Find where the given text appears and provide that cell's center as [X, Y] coordinate. 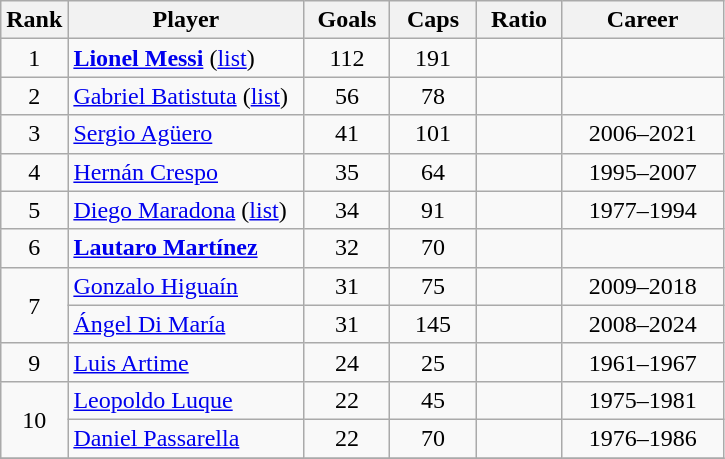
101 [433, 134]
Leopoldo Luque [186, 400]
Diego Maradona (list) [186, 210]
1977–1994 [642, 210]
Rank [34, 20]
112 [347, 58]
Goals [347, 20]
Ratio [519, 20]
64 [433, 172]
5 [34, 210]
78 [433, 96]
1 [34, 58]
35 [347, 172]
24 [347, 362]
1995–2007 [642, 172]
7 [34, 305]
75 [433, 286]
2006–2021 [642, 134]
25 [433, 362]
34 [347, 210]
41 [347, 134]
1976–1986 [642, 438]
Lautaro Martínez [186, 248]
6 [34, 248]
Luis Artime [186, 362]
2 [34, 96]
Daniel Passarella [186, 438]
45 [433, 400]
Career [642, 20]
Gabriel Batistuta (list) [186, 96]
91 [433, 210]
4 [34, 172]
Sergio Agüero [186, 134]
Caps [433, 20]
3 [34, 134]
Player [186, 20]
145 [433, 324]
10 [34, 419]
1961–1967 [642, 362]
Lionel Messi (list) [186, 58]
Ángel Di María [186, 324]
191 [433, 58]
56 [347, 96]
32 [347, 248]
1975–1981 [642, 400]
9 [34, 362]
2009–2018 [642, 286]
2008–2024 [642, 324]
Gonzalo Higuaín [186, 286]
Hernán Crespo [186, 172]
